From the cell containing the given text, extract its center point as (x, y) coordinate. 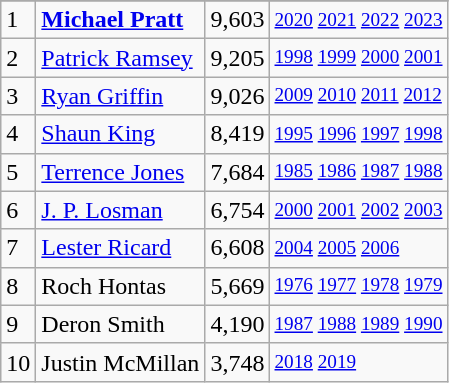
Shaun King (120, 134)
2018 2019 (358, 362)
3 (18, 96)
Terrence Jones (120, 172)
8,419 (238, 134)
8 (18, 286)
1995 1996 1997 1998 (358, 134)
9 (18, 324)
6,608 (238, 248)
Roch Hontas (120, 286)
Ryan Griffin (120, 96)
Patrick Ramsey (120, 58)
6,754 (238, 210)
10 (18, 362)
2020 2021 2022 2023 (358, 20)
Justin McMillan (120, 362)
2004 2005 2006 (358, 248)
2000 2001 2002 2003 (358, 210)
9,026 (238, 96)
1998 1999 2000 2001 (358, 58)
4 (18, 134)
Deron Smith (120, 324)
4,190 (238, 324)
6 (18, 210)
9,205 (238, 58)
7,684 (238, 172)
Michael Pratt (120, 20)
7 (18, 248)
1976 1977 1978 1979 (358, 286)
3,748 (238, 362)
9,603 (238, 20)
2 (18, 58)
J. P. Losman (120, 210)
Lester Ricard (120, 248)
5 (18, 172)
5,669 (238, 286)
1985 1986 1987 1988 (358, 172)
1987 1988 1989 1990 (358, 324)
1 (18, 20)
2009 2010 2011 2012 (358, 96)
